For the text-containing cell, return its midpoint in [X, Y] coordinate format. 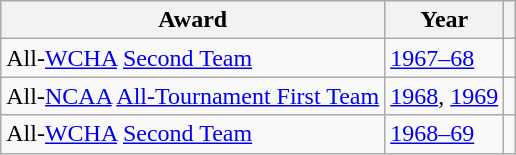
Award [193, 20]
All-NCAA All-Tournament First Team [193, 96]
1968, 1969 [444, 96]
1968–69 [444, 134]
1967–68 [444, 58]
Year [444, 20]
